Return the [X, Y] coordinate for the center point of the cell that contains the specified text.  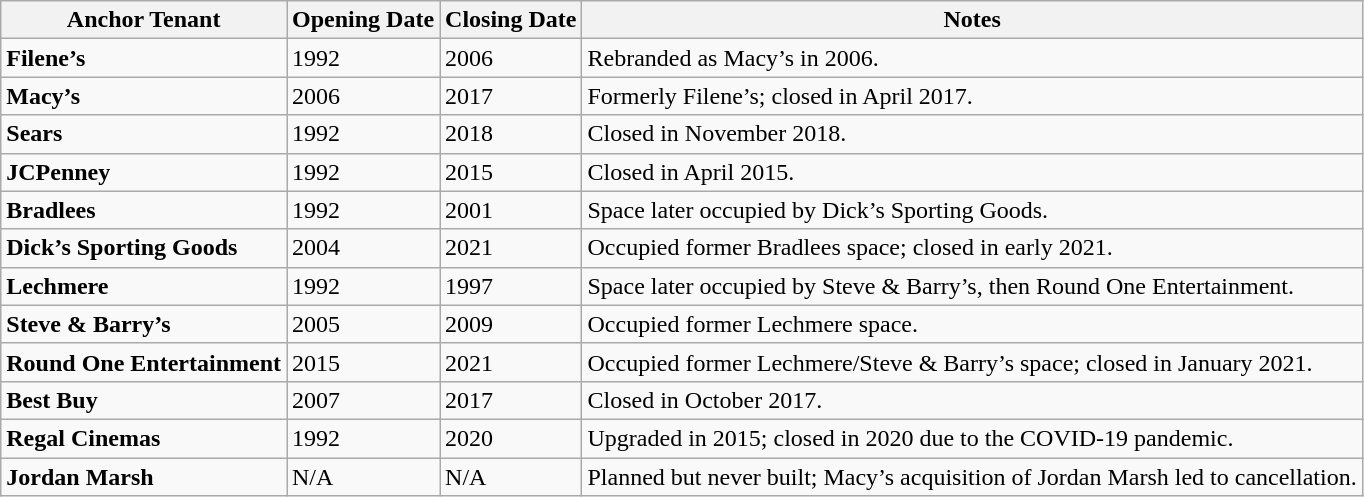
Closing Date [511, 20]
Formerly Filene’s; closed in April 2017. [972, 96]
1997 [511, 286]
Occupied former Lechmere space. [972, 324]
2005 [362, 324]
2004 [362, 248]
2007 [362, 400]
Filene’s [144, 58]
Occupied former Bradlees space; closed in early 2021. [972, 248]
Round One Entertainment [144, 362]
Anchor Tenant [144, 20]
Closed in April 2015. [972, 172]
Closed in November 2018. [972, 134]
Occupied former Lechmere/Steve & Barry’s space; closed in January 2021. [972, 362]
2009 [511, 324]
Space later occupied by Steve & Barry’s, then Round One Entertainment. [972, 286]
Rebranded as Macy’s in 2006. [972, 58]
Space later occupied by Dick’s Sporting Goods. [972, 210]
Regal Cinemas [144, 438]
Bradlees [144, 210]
Macy’s [144, 96]
Sears [144, 134]
Dick’s Sporting Goods [144, 248]
Closed in October 2017. [972, 400]
Steve & Barry’s [144, 324]
2001 [511, 210]
Notes [972, 20]
Upgraded in 2015; closed in 2020 due to the COVID-19 pandemic. [972, 438]
2020 [511, 438]
JCPenney [144, 172]
2018 [511, 134]
Opening Date [362, 20]
Lechmere [144, 286]
Jordan Marsh [144, 477]
Planned but never built; Macy’s acquisition of Jordan Marsh led to cancellation. [972, 477]
Best Buy [144, 400]
